Find where the given text appears and provide that cell's center as [x, y] coordinate. 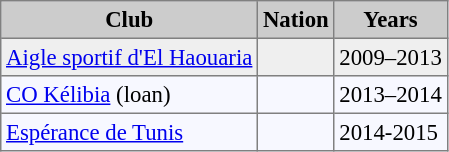
2013–2014 [390, 95]
Years [390, 20]
Nation [296, 20]
CO Kélibia (loan) [130, 95]
Club [130, 20]
Aigle sportif d'El Haouaria [130, 57]
Espérance de Tunis [130, 132]
2009–2013 [390, 57]
2014-2015 [390, 132]
